Provide the (X, Y) coordinate of the cell's center where the given text is located.  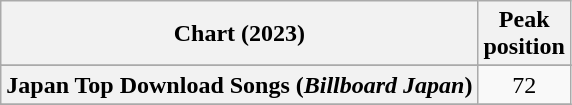
Chart (2023) (240, 34)
72 (524, 85)
Peakposition (524, 34)
Japan Top Download Songs (Billboard Japan) (240, 85)
